Output the [X, Y] coordinate of the center of the cell containing the given text.  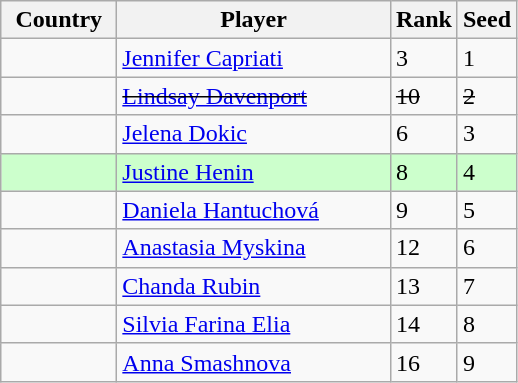
2 [486, 96]
Anna Smashnova [254, 362]
Player [254, 20]
Anastasia Myskina [254, 248]
7 [486, 286]
16 [424, 362]
4 [486, 172]
5 [486, 210]
1 [486, 58]
12 [424, 248]
Seed [486, 20]
Jelena Dokic [254, 134]
10 [424, 96]
Lindsay Davenport [254, 96]
Country [59, 20]
Rank [424, 20]
Justine Henin [254, 172]
Daniela Hantuchová [254, 210]
14 [424, 324]
Silvia Farina Elia [254, 324]
Jennifer Capriati [254, 58]
13 [424, 286]
Chanda Rubin [254, 286]
